From the cell containing the given text, extract its center point as (x, y) coordinate. 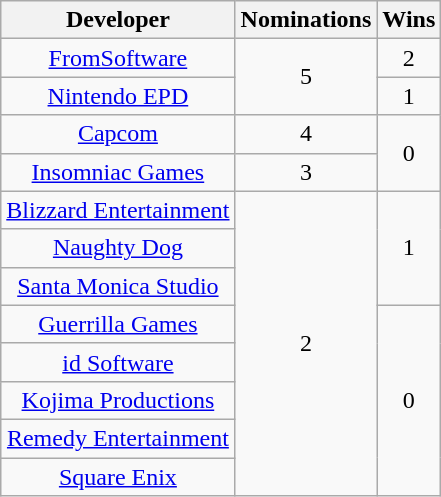
Developer (118, 20)
Square Enix (118, 477)
3 (306, 172)
Capcom (118, 134)
Remedy Entertainment (118, 438)
Santa Monica Studio (118, 286)
Naughty Dog (118, 248)
Guerrilla Games (118, 324)
id Software (118, 362)
Blizzard Entertainment (118, 210)
5 (306, 77)
Wins (409, 20)
Nominations (306, 20)
Insomniac Games (118, 172)
4 (306, 134)
FromSoftware (118, 58)
Nintendo EPD (118, 96)
Kojima Productions (118, 400)
